Provide the (x, y) coordinate of the cell's center where the given text is located.  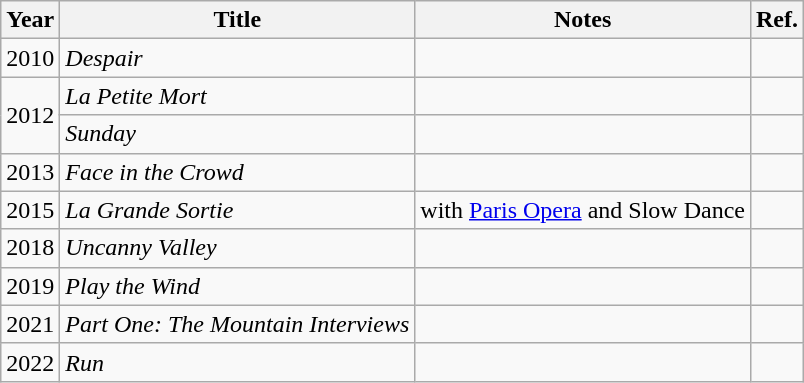
2022 (30, 362)
Uncanny Valley (238, 248)
2012 (30, 115)
with Paris Opera and Slow Dance (583, 210)
Face in the Crowd (238, 172)
2013 (30, 172)
Title (238, 20)
Part One: The Mountain Interviews (238, 324)
La Petite Mort (238, 96)
Sunday (238, 134)
2021 (30, 324)
2018 (30, 248)
Despair (238, 58)
Year (30, 20)
Run (238, 362)
2019 (30, 286)
2015 (30, 210)
Play the Wind (238, 286)
La Grande Sortie (238, 210)
2010 (30, 58)
Notes (583, 20)
Ref. (776, 20)
